Capture the cell that displays the provided text and extract its (X, Y) central coordinate. 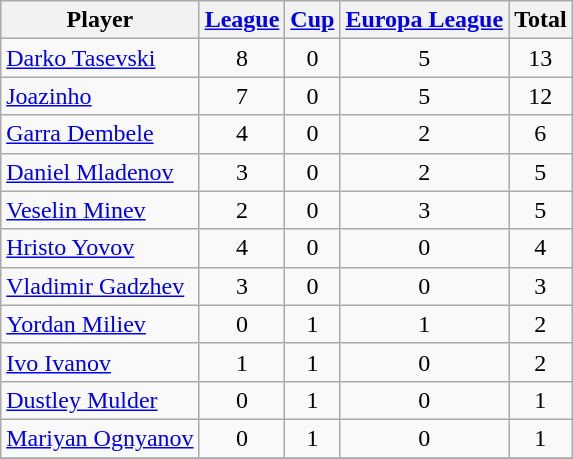
Garra Dembele (100, 134)
13 (541, 58)
Daniel Mladenov (100, 172)
Vladimir Gadzhev (100, 286)
Hristo Yovov (100, 248)
12 (541, 96)
6 (541, 134)
Ivo Ivanov (100, 362)
Europa League (424, 20)
Cup (312, 20)
Total (541, 20)
Mariyan Ognyanov (100, 438)
Dustley Mulder (100, 400)
Joazinho (100, 96)
8 (242, 58)
League (242, 20)
Veselin Minev (100, 210)
Player (100, 20)
7 (242, 96)
Yordan Miliev (100, 324)
Darko Tasevski (100, 58)
